Determine the (x, y) coordinate at the center of the cell enclosing the given text.  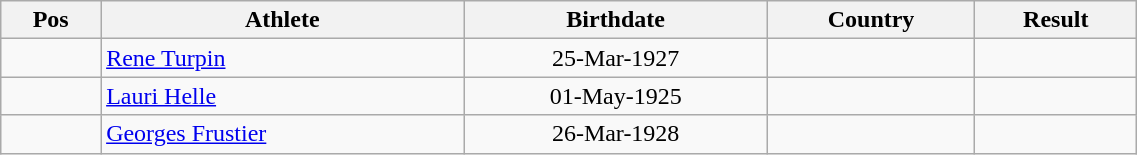
Lauri Helle (282, 96)
Country (870, 20)
Birthdate (616, 20)
25-Mar-1927 (616, 58)
Pos (51, 20)
Athlete (282, 20)
Result (1056, 20)
26-Mar-1928 (616, 134)
Rene Turpin (282, 58)
Georges Frustier (282, 134)
01-May-1925 (616, 96)
